Find where the given text appears and provide that cell's center as [X, Y] coordinate. 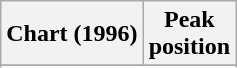
Chart (1996) [72, 34]
Peakposition [189, 34]
